Find where the given text appears and provide that cell's center as (x, y) coordinate. 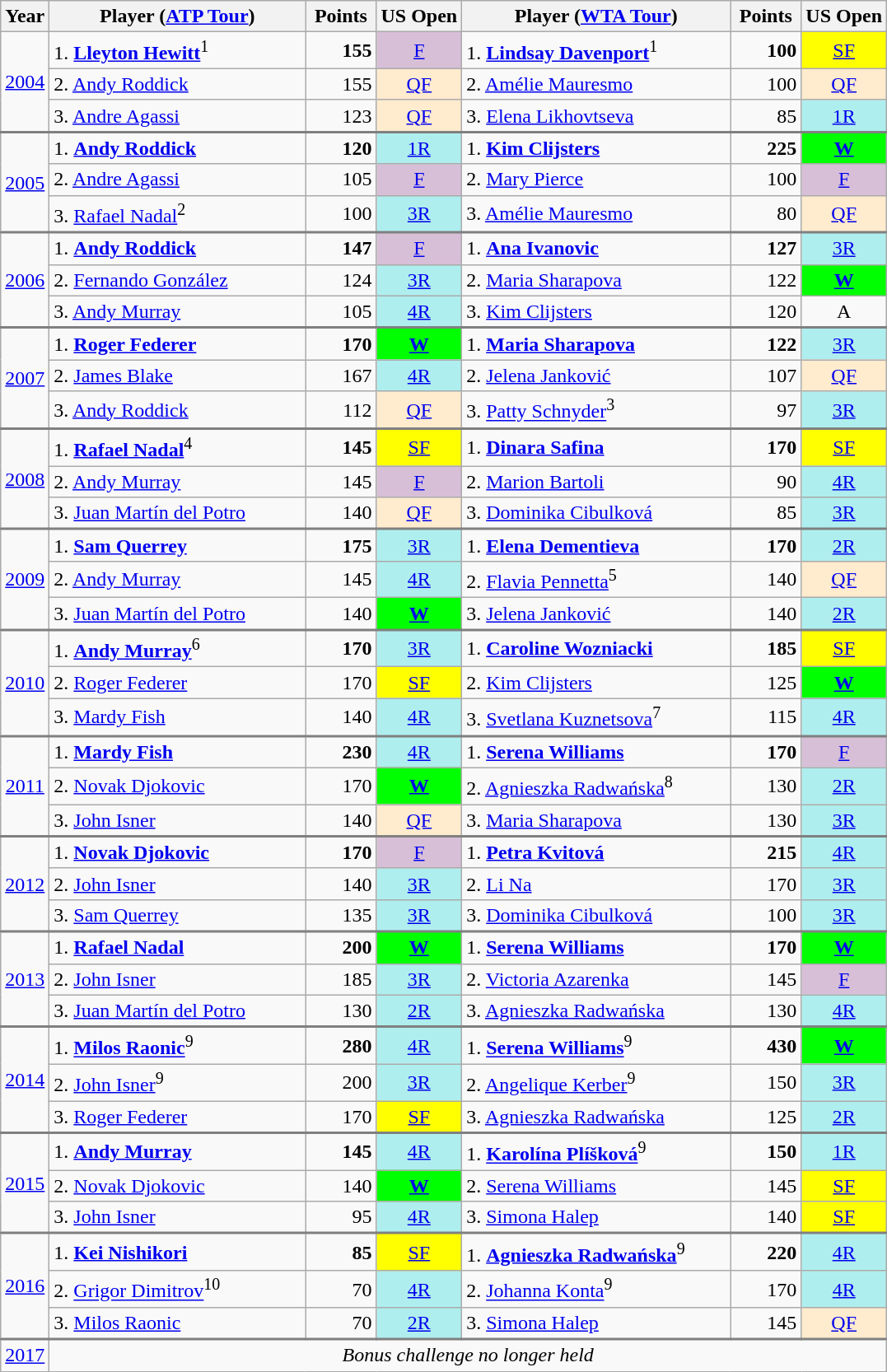
115 (766, 716)
1. Serena Williams9 (596, 1046)
2. Flavia Pennetta5 (596, 580)
3. Andy Murray (178, 311)
3. Elena Likhovtseva (596, 115)
3. Kim Clijsters (596, 311)
1. Lleyton Hewitt1 (178, 51)
135 (341, 916)
95 (341, 1217)
3. Andre Agassi (178, 115)
2. Li Na (596, 884)
2013 (25, 979)
1. Andy Murray (178, 1151)
430 (766, 1046)
2. Marion Bartoli (596, 482)
1. Agnieszka Radwańska9 (596, 1252)
1. Caroline Wozniacki (596, 649)
2. Amélie Mauresmo (596, 84)
3. Mardy Fish (178, 716)
3. Andy Roddick (178, 410)
3. Patty Schnyder3 (596, 410)
2010 (25, 684)
3. Rafael Nadal2 (178, 214)
Player (WTA Tour) (596, 16)
2007 (25, 378)
1. Novak Djokovic (178, 853)
1. Rafael Nadal4 (178, 446)
175 (341, 545)
2. James Blake (178, 376)
2. Victoria Azarenka (596, 979)
1. Milos Raonic9 (178, 1046)
2. Mary Pierce (596, 180)
127 (766, 249)
3. Amélie Mauresmo (596, 214)
1. Mardy Fish (178, 751)
2015 (25, 1183)
220 (766, 1252)
Bonus challenge no longer held (468, 1356)
2017 (25, 1356)
80 (766, 214)
1. Andy Murray6 (178, 649)
2014 (25, 1080)
2009 (25, 579)
112 (341, 410)
3. Jelena Janković (596, 614)
1. Elena Dementieva (596, 545)
107 (766, 376)
2. Roger Federer (178, 683)
1. Karolína Plíšková9 (596, 1151)
2. Andy Roddick (178, 84)
2. Agnieszka Radwańska8 (596, 786)
3. Roger Federer (178, 1117)
1. Petra Kvitová (596, 853)
2. Andre Agassi (178, 180)
2016 (25, 1286)
1. Ana Ivanovic (596, 249)
1. Dinara Safina (596, 446)
124 (341, 280)
147 (341, 249)
1. Sam Querrey (178, 545)
2011 (25, 786)
2. John Isner9 (178, 1082)
1. Kim Clijsters (596, 148)
2005 (25, 182)
123 (341, 115)
2. Fernando González (178, 280)
1. Maria Sharapova (596, 344)
90 (766, 482)
280 (341, 1046)
2008 (25, 478)
2004 (25, 82)
Player (ATP Tour) (178, 16)
97 (766, 410)
2. Serena Williams (596, 1186)
3. Svetlana Kuznetsova7 (596, 716)
1. Roger Federer (178, 344)
3. Milos Raonic (178, 1324)
2. Kim Clijsters (596, 683)
215 (766, 853)
1. Lindsay Davenport1 (596, 51)
2. Jelena Janković (596, 376)
167 (341, 376)
3. Sam Querrey (178, 916)
2006 (25, 280)
Year (25, 16)
230 (341, 751)
1. Kei Nishikori (178, 1252)
1. Rafael Nadal (178, 947)
2. Angelique Kerber9 (596, 1082)
A (844, 311)
2. Johanna Konta9 (596, 1290)
2012 (25, 884)
2. Grigor Dimitrov10 (178, 1290)
2. Maria Sharapova (596, 280)
3. Maria Sharapova (596, 820)
225 (766, 148)
